For the text-containing cell, return its midpoint in (X, Y) coordinate format. 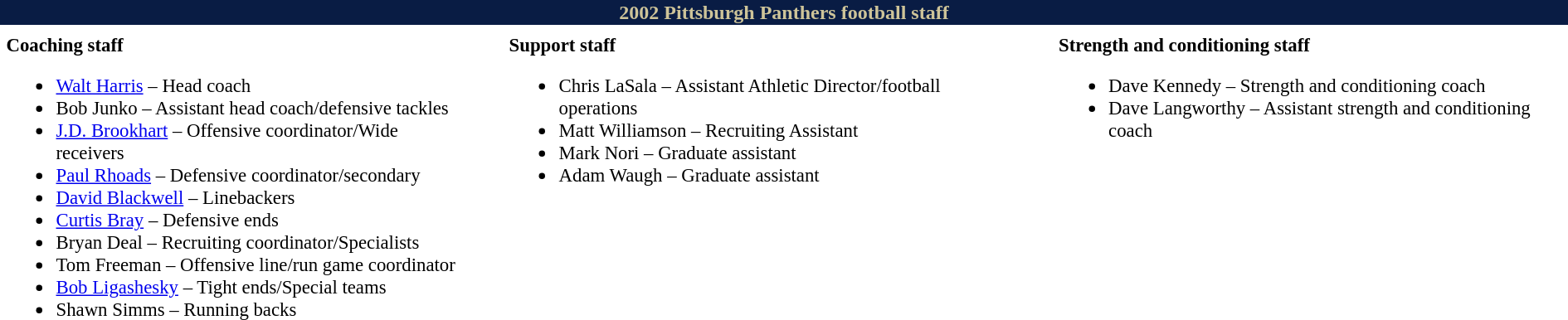
2002 Pittsburgh Panthers football staff (784, 12)
